Return (x, y) of the center of cell containing provided text 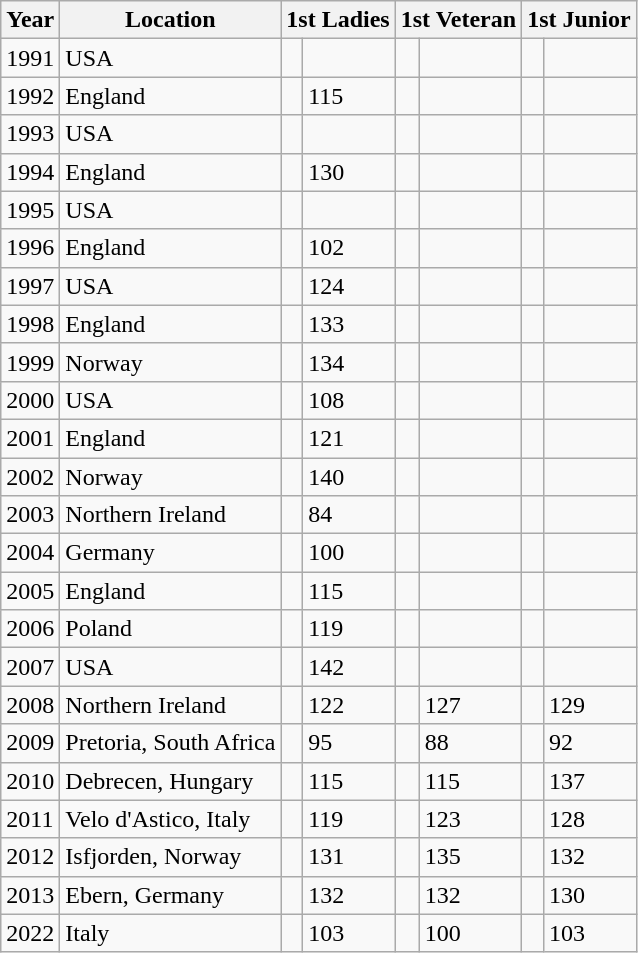
Ebern, Germany (170, 895)
121 (350, 438)
1998 (30, 324)
92 (590, 743)
128 (590, 819)
Velo d'Astico, Italy (170, 819)
134 (350, 362)
84 (350, 515)
2011 (30, 819)
1992 (30, 96)
Debrecen, Hungary (170, 781)
95 (350, 743)
1999 (30, 362)
1995 (30, 210)
1997 (30, 286)
Poland (170, 629)
Isfjorden, Norway (170, 857)
108 (350, 400)
2005 (30, 591)
140 (350, 477)
2006 (30, 629)
2007 (30, 667)
Germany (170, 553)
133 (350, 324)
137 (590, 781)
1st Junior (579, 20)
2012 (30, 857)
1991 (30, 58)
2004 (30, 553)
2022 (30, 933)
Italy (170, 933)
2001 (30, 438)
129 (590, 705)
123 (470, 819)
131 (350, 857)
Year (30, 20)
1993 (30, 134)
127 (470, 705)
122 (350, 705)
124 (350, 286)
2000 (30, 400)
1st Veteran (458, 20)
1996 (30, 248)
142 (350, 667)
2003 (30, 515)
2008 (30, 705)
1st Ladies (338, 20)
1994 (30, 172)
2009 (30, 743)
Location (170, 20)
Pretoria, South Africa (170, 743)
2002 (30, 477)
2010 (30, 781)
102 (350, 248)
88 (470, 743)
135 (470, 857)
2013 (30, 895)
